Detect which cell encompasses the target text, then output its [x, y] center coordinate. 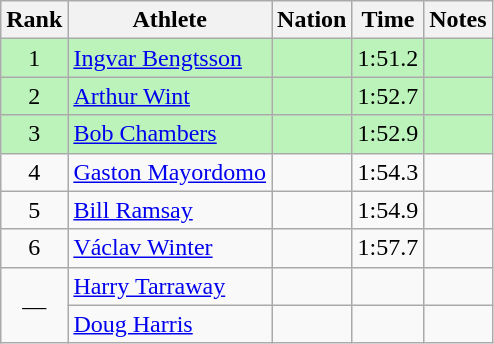
2 [34, 96]
1:52.7 [388, 96]
Athlete [170, 20]
6 [34, 248]
Gaston Mayordomo [170, 172]
1:57.7 [388, 248]
1 [34, 58]
Rank [34, 20]
1:52.9 [388, 134]
1:54.9 [388, 210]
3 [34, 134]
Bill Ramsay [170, 210]
1:54.3 [388, 172]
4 [34, 172]
5 [34, 210]
Notes [458, 20]
Bob Chambers [170, 134]
Harry Tarraway [170, 286]
Václav Winter [170, 248]
Arthur Wint [170, 96]
1:51.2 [388, 58]
Ingvar Bengtsson [170, 58]
— [34, 305]
Nation [312, 20]
Time [388, 20]
Doug Harris [170, 324]
